Locate the cell with the specified text and output its [X, Y] center coordinate. 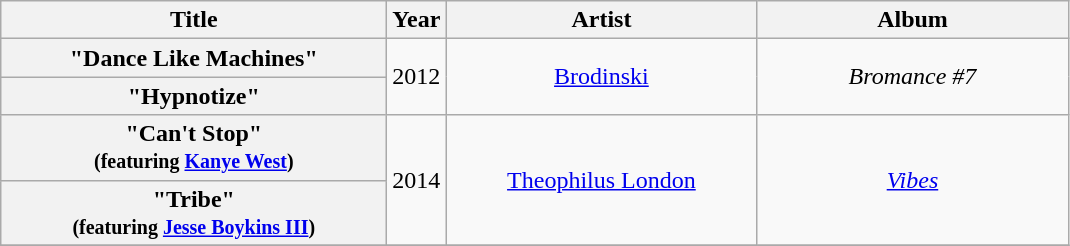
Artist [602, 20]
"Tribe"(featuring Jesse Boykins III) [194, 212]
Theophilus London [602, 180]
"Can't Stop"(featuring Kanye West) [194, 148]
2014 [416, 180]
Bromance #7 [912, 77]
"Hypnotize" [194, 96]
2012 [416, 77]
Title [194, 20]
Year [416, 20]
Album [912, 20]
"Dance Like Machines" [194, 58]
Vibes [912, 180]
Brodinski [602, 77]
